For the text-containing cell, return its midpoint in (X, Y) coordinate format. 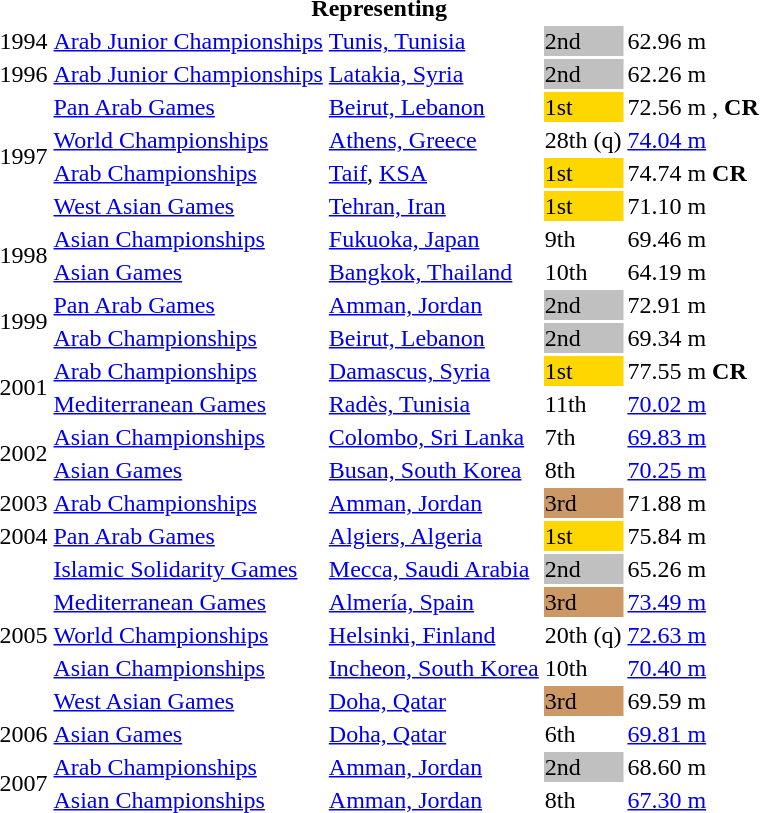
70.02 m (693, 404)
28th (q) (583, 140)
62.26 m (693, 74)
Islamic Solidarity Games (188, 569)
Latakia, Syria (434, 74)
64.19 m (693, 272)
Athens, Greece (434, 140)
72.63 m (693, 635)
Helsinki, Finland (434, 635)
11th (583, 404)
20th (q) (583, 635)
74.04 m (693, 140)
Bangkok, Thailand (434, 272)
8th (583, 470)
69.81 m (693, 734)
Almería, Spain (434, 602)
6th (583, 734)
74.74 m CR (693, 173)
77.55 m CR (693, 371)
Fukuoka, Japan (434, 239)
70.25 m (693, 470)
Taif, KSA (434, 173)
Mecca, Saudi Arabia (434, 569)
62.96 m (693, 41)
69.34 m (693, 338)
Damascus, Syria (434, 371)
75.84 m (693, 536)
72.56 m , CR (693, 107)
Incheon, South Korea (434, 668)
Radès, Tunisia (434, 404)
9th (583, 239)
70.40 m (693, 668)
68.60 m (693, 767)
7th (583, 437)
73.49 m (693, 602)
72.91 m (693, 305)
Algiers, Algeria (434, 536)
71.88 m (693, 503)
69.46 m (693, 239)
69.59 m (693, 701)
Tunis, Tunisia (434, 41)
71.10 m (693, 206)
Colombo, Sri Lanka (434, 437)
Busan, South Korea (434, 470)
Tehran, Iran (434, 206)
69.83 m (693, 437)
65.26 m (693, 569)
